Find where the given text appears and provide that cell's center as [X, Y] coordinate. 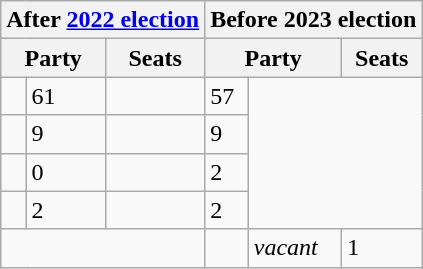
61 [66, 96]
1 [382, 248]
vacant [294, 248]
57 [227, 96]
After 2022 election [103, 20]
Before 2023 election [314, 20]
0 [66, 172]
